Find where the given text appears and provide that cell's center as [X, Y] coordinate. 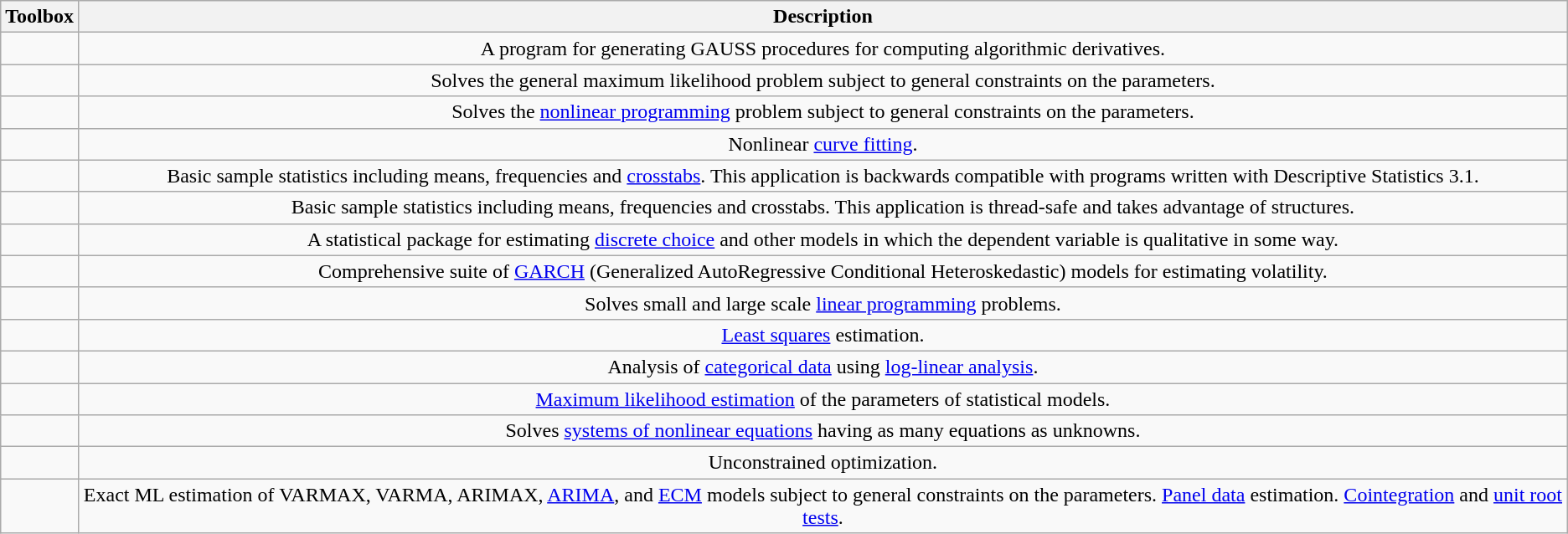
Basic sample statistics including means, frequencies and crosstabs. This application is thread-safe and takes advantage of structures. [823, 208]
Nonlinear curve fitting. [823, 144]
Solves small and large scale linear programming problems. [823, 303]
Least squares estimation. [823, 335]
Solves the general maximum likelihood problem subject to general constraints on the parameters. [823, 80]
Description [823, 17]
Solves the nonlinear programming problem subject to general constraints on the parameters. [823, 112]
Maximum likelihood estimation of the parameters of statistical models. [823, 399]
A statistical package for estimating discrete choice and other models in which the dependent variable is qualitative in some way. [823, 239]
A program for generating GAUSS procedures for computing algorithmic derivatives. [823, 49]
Comprehensive suite of GARCH (Generalized AutoRegressive Conditional Heteroskedastic) models for estimating volatility. [823, 271]
Toolbox [40, 17]
Unconstrained optimization. [823, 463]
Solves systems of nonlinear equations having as many equations as unknowns. [823, 431]
Analysis of categorical data using log-linear analysis. [823, 367]
